For the text-containing cell, return its midpoint in [X, Y] coordinate format. 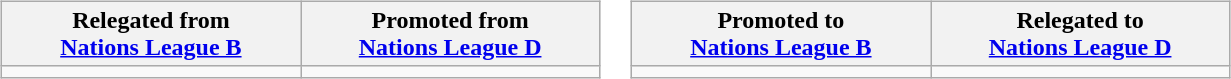
Relegated fromNations League B [150, 34]
Relegated toNations League D [1080, 34]
Promoted fromNations League D [450, 34]
Promoted toNations League B [780, 34]
